Detect which cell encompasses the target text, then output its (x, y) center coordinate. 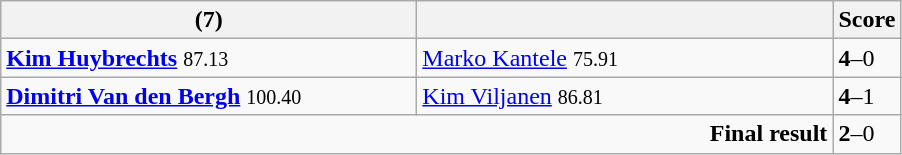
Final result (417, 134)
Kim Viljanen 86.81 (625, 96)
(7) (209, 20)
Kim Huybrechts 87.13 (209, 58)
4–1 (867, 96)
Score (867, 20)
Marko Kantele 75.91 (625, 58)
Dimitri Van den Bergh 100.40 (209, 96)
4–0 (867, 58)
2–0 (867, 134)
